Search for the cell housing the specified text and yield its [x, y] center coordinate. 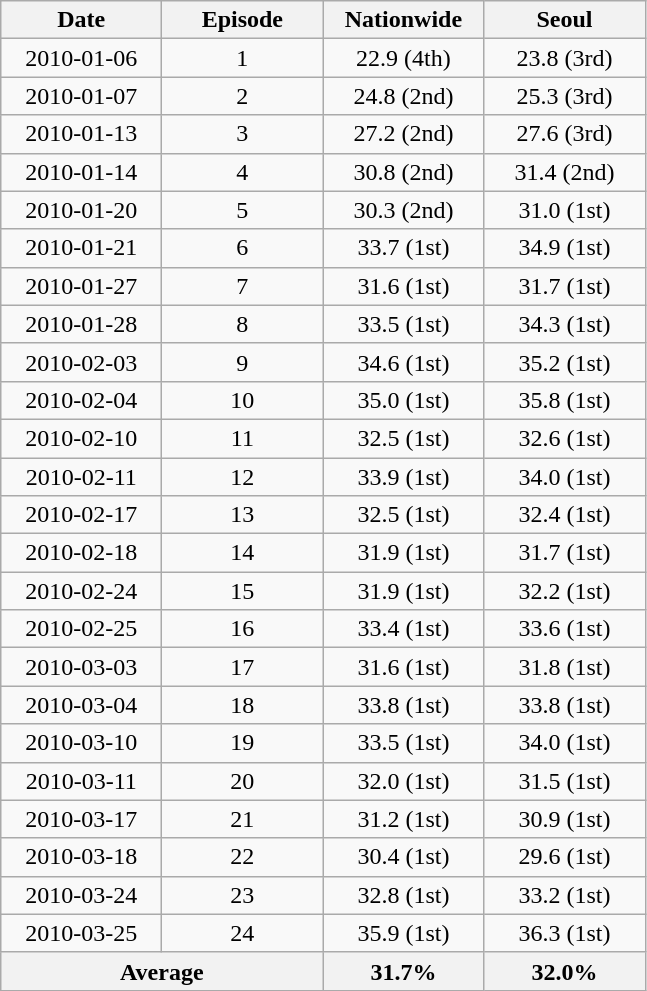
7 [242, 286]
2010-02-10 [82, 438]
2010-03-17 [82, 819]
6 [242, 248]
8 [242, 324]
36.3 (1st) [564, 933]
Nationwide [404, 20]
25.3 (3rd) [564, 96]
35.2 (1st) [564, 362]
5 [242, 210]
10 [242, 400]
34.6 (1st) [404, 362]
23 [242, 895]
29.6 (1st) [564, 857]
2010-02-18 [82, 553]
34.9 (1st) [564, 248]
2010-01-20 [82, 210]
3 [242, 134]
23.8 (3rd) [564, 58]
2010-01-13 [82, 134]
13 [242, 515]
Average [162, 971]
32.0 (1st) [404, 781]
2010-02-04 [82, 400]
33.7 (1st) [404, 248]
2010-02-17 [82, 515]
2010-03-24 [82, 895]
11 [242, 438]
2010-03-03 [82, 667]
35.8 (1st) [564, 400]
2010-02-11 [82, 477]
2010-01-14 [82, 172]
16 [242, 629]
27.2 (2nd) [404, 134]
Seoul [564, 20]
20 [242, 781]
2010-01-06 [82, 58]
34.3 (1st) [564, 324]
33.9 (1st) [404, 477]
30.8 (2nd) [404, 172]
31.0 (1st) [564, 210]
14 [242, 553]
17 [242, 667]
2 [242, 96]
2010-03-25 [82, 933]
2010-02-03 [82, 362]
12 [242, 477]
32.0% [564, 971]
33.2 (1st) [564, 895]
33.4 (1st) [404, 629]
24 [242, 933]
32.6 (1st) [564, 438]
30.4 (1st) [404, 857]
22.9 (4th) [404, 58]
22 [242, 857]
1 [242, 58]
Episode [242, 20]
27.6 (3rd) [564, 134]
35.9 (1st) [404, 933]
33.6 (1st) [564, 629]
4 [242, 172]
2010-01-28 [82, 324]
2010-03-10 [82, 743]
31.2 (1st) [404, 819]
2010-03-04 [82, 705]
2010-01-21 [82, 248]
18 [242, 705]
32.4 (1st) [564, 515]
30.9 (1st) [564, 819]
30.3 (2nd) [404, 210]
Date [82, 20]
24.8 (2nd) [404, 96]
2010-02-25 [82, 629]
31.7% [404, 971]
2010-03-18 [82, 857]
2010-01-07 [82, 96]
2010-03-11 [82, 781]
31.5 (1st) [564, 781]
2010-01-27 [82, 286]
35.0 (1st) [404, 400]
15 [242, 591]
31.8 (1st) [564, 667]
31.4 (2nd) [564, 172]
32.2 (1st) [564, 591]
9 [242, 362]
32.8 (1st) [404, 895]
19 [242, 743]
21 [242, 819]
2010-02-24 [82, 591]
